Provide the (X, Y) coordinate of the cell's center where the given text is located.  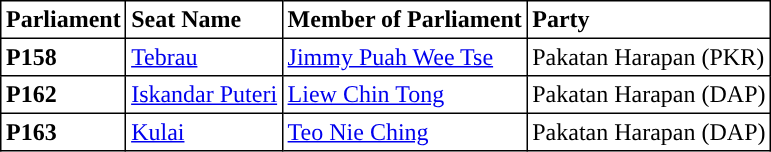
P158 (64, 57)
Parliament (64, 20)
Teo Nie Ching (404, 132)
P162 (64, 95)
P163 (64, 132)
Kulai (204, 132)
Seat Name (204, 20)
Party (649, 20)
Tebrau (204, 57)
Pakatan Harapan (PKR) (649, 57)
Member of Parliament (404, 20)
Jimmy Puah Wee Tse (404, 57)
Iskandar Puteri (204, 95)
Liew Chin Tong (404, 95)
